Extract the (x, y) coordinate from the center of the cell holding the provided text.  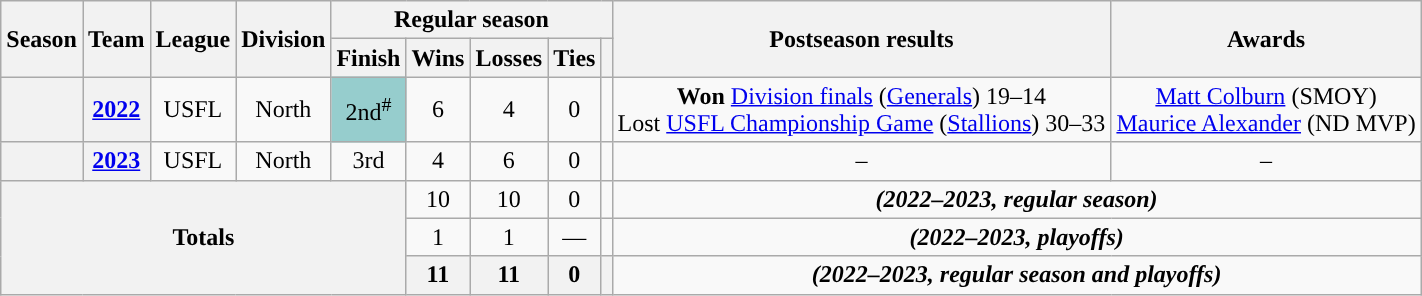
Finish (368, 58)
Season (42, 39)
— (574, 237)
Team (116, 39)
League (193, 39)
Wins (438, 58)
(2022–2023, regular season and playoffs) (1016, 275)
Losses (509, 58)
3rd (368, 161)
(2022–2023, playoffs) (1016, 237)
2nd# (368, 110)
(2022–2023, regular season) (1016, 199)
2023 (116, 161)
2022 (116, 110)
Awards (1266, 39)
Postseason results (862, 39)
Regular season (472, 20)
Division (284, 39)
Totals (204, 237)
Won Division finals (Generals) 19–14Lost USFL Championship Game (Stallions) 30–33 (862, 110)
Ties (574, 58)
Matt Colburn (SMOY) Maurice Alexander (ND MVP) (1266, 110)
